Scan for the cell matching the given text and deliver its (X, Y) coordinate at center. 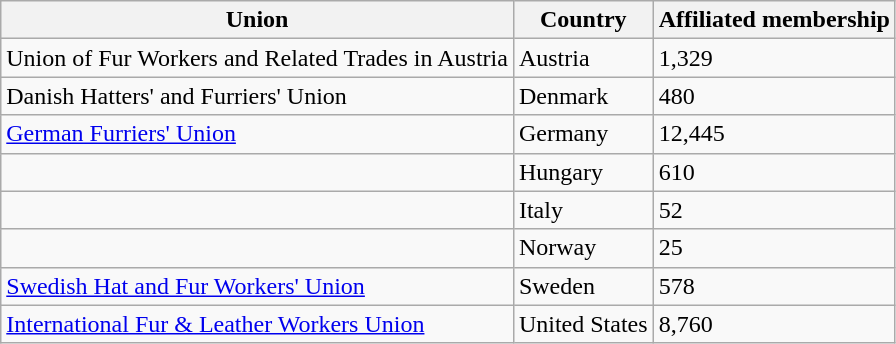
25 (774, 248)
8,760 (774, 324)
Norway (583, 248)
1,329 (774, 58)
Italy (583, 210)
578 (774, 286)
Denmark (583, 96)
Germany (583, 134)
52 (774, 210)
Affiliated membership (774, 20)
German Furriers' Union (258, 134)
Country (583, 20)
International Fur & Leather Workers Union (258, 324)
12,445 (774, 134)
Swedish Hat and Fur Workers' Union (258, 286)
Union (258, 20)
Austria (583, 58)
Hungary (583, 172)
Danish Hatters' and Furriers' Union (258, 96)
Union of Fur Workers and Related Trades in Austria (258, 58)
480 (774, 96)
United States (583, 324)
610 (774, 172)
Sweden (583, 286)
